Pinpoint the cell where the given text exists, returning its [x, y] midpoint coordinate. 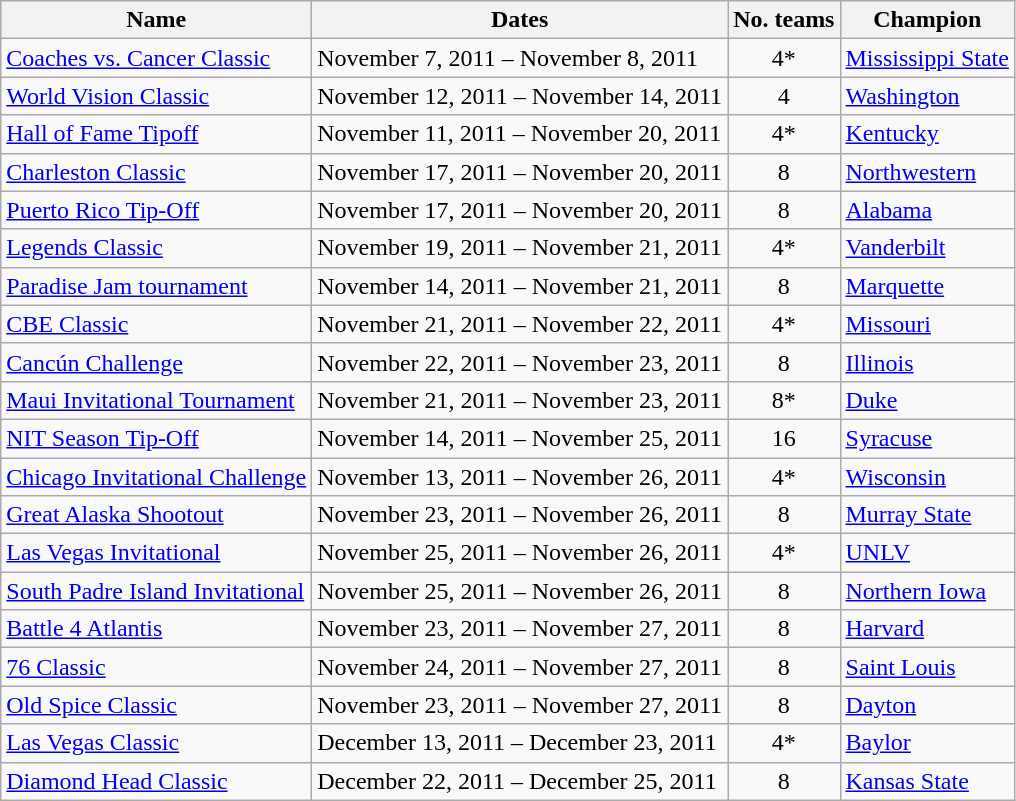
Kentucky [927, 134]
Saint Louis [927, 667]
November 14, 2011 – November 25, 2011 [520, 438]
Vanderbilt [927, 248]
December 13, 2011 – December 23, 2011 [520, 743]
November 21, 2011 – November 23, 2011 [520, 400]
16 [784, 438]
Maui Invitational Tournament [156, 400]
Missouri [927, 324]
November 13, 2011 – November 26, 2011 [520, 477]
Northwestern [927, 172]
Charleston Classic [156, 172]
76 Classic [156, 667]
November 19, 2011 – November 21, 2011 [520, 248]
Paradise Jam tournament [156, 286]
UNLV [927, 553]
Dates [520, 20]
8* [784, 400]
Mississippi State [927, 58]
Baylor [927, 743]
November 22, 2011 – November 23, 2011 [520, 362]
Diamond Head Classic [156, 781]
Puerto Rico Tip-Off [156, 210]
Cancún Challenge [156, 362]
NIT Season Tip-Off [156, 438]
Las Vegas Invitational [156, 553]
Washington [927, 96]
December 22, 2011 – December 25, 2011 [520, 781]
Alabama [927, 210]
Chicago Invitational Challenge [156, 477]
Syracuse [927, 438]
CBE Classic [156, 324]
Great Alaska Shootout [156, 515]
Champion [927, 20]
Wisconsin [927, 477]
November 23, 2011 – November 26, 2011 [520, 515]
November 24, 2011 – November 27, 2011 [520, 667]
November 11, 2011 – November 20, 2011 [520, 134]
World Vision Classic [156, 96]
Dayton [927, 705]
Duke [927, 400]
Murray State [927, 515]
Legends Classic [156, 248]
November 12, 2011 – November 14, 2011 [520, 96]
No. teams [784, 20]
South Padre Island Invitational [156, 591]
November 21, 2011 – November 22, 2011 [520, 324]
November 14, 2011 – November 21, 2011 [520, 286]
Battle 4 Atlantis [156, 629]
Hall of Fame Tipoff [156, 134]
Marquette [927, 286]
Name [156, 20]
November 7, 2011 – November 8, 2011 [520, 58]
Harvard [927, 629]
Las Vegas Classic [156, 743]
Northern Iowa [927, 591]
Illinois [927, 362]
4 [784, 96]
Old Spice Classic [156, 705]
Kansas State [927, 781]
Coaches vs. Cancer Classic [156, 58]
